Identify which cell holds the provided text, then report its [X, Y] central coordinate. 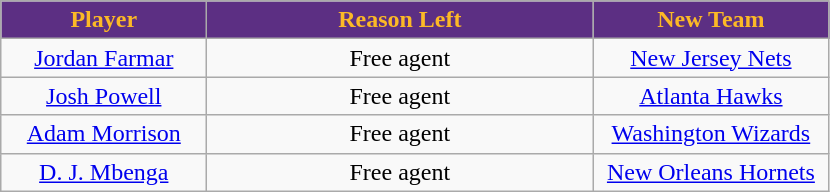
New Team [711, 20]
Atlanta Hawks [711, 96]
Player [104, 20]
D. J. Mbenga [104, 172]
Reason Left [400, 20]
Josh Powell [104, 96]
Washington Wizards [711, 134]
New Jersey Nets [711, 58]
Jordan Farmar [104, 58]
New Orleans Hornets [711, 172]
Adam Morrison [104, 134]
